For the text-containing cell, return its midpoint in (x, y) coordinate format. 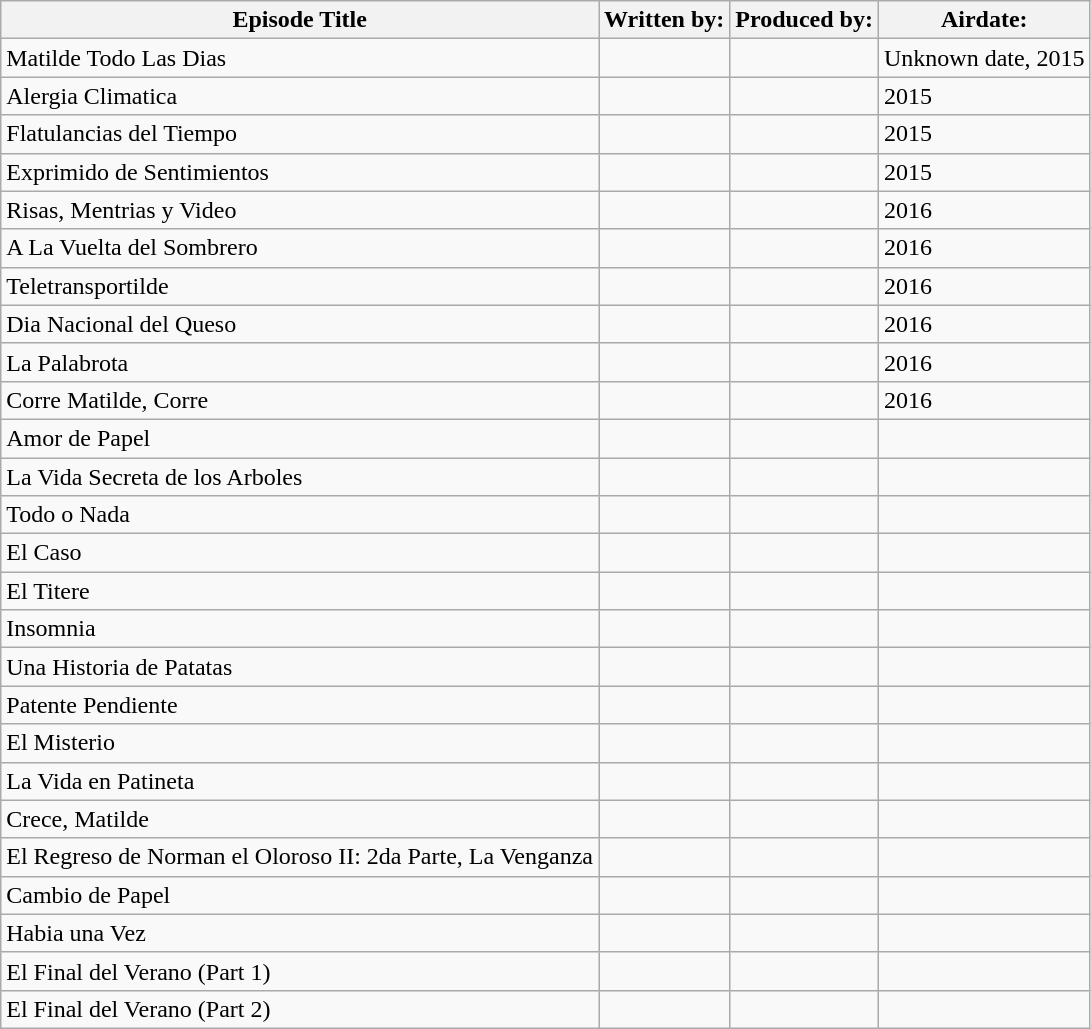
Episode Title (300, 20)
Written by: (664, 20)
Amor de Papel (300, 438)
El Caso (300, 553)
Exprimido de Sentimientos (300, 172)
Risas, Mentrias y Video (300, 210)
A La Vuelta del Sombrero (300, 248)
El Titere (300, 591)
Corre Matilde, Corre (300, 400)
Airdate: (984, 20)
Flatulancias del Tiempo (300, 134)
Habia una Vez (300, 933)
Unknown date, 2015 (984, 58)
Patente Pendiente (300, 705)
El Final del Verano (Part 2) (300, 1009)
El Misterio (300, 743)
El Regreso de Norman el Oloroso II: 2da Parte, La Venganza (300, 857)
La Vida Secreta de los Arboles (300, 477)
La Vida en Patineta (300, 781)
Teletransportilde (300, 286)
Cambio de Papel (300, 895)
Matilde Todo Las Dias (300, 58)
La Palabrota (300, 362)
Crece, Matilde (300, 819)
Una Historia de Patatas (300, 667)
Insomnia (300, 629)
Alergia Climatica (300, 96)
Dia Nacional del Queso (300, 324)
Produced by: (804, 20)
Todo o Nada (300, 515)
El Final del Verano (Part 1) (300, 971)
